Locate the cell with the specified text and output its (X, Y) center coordinate. 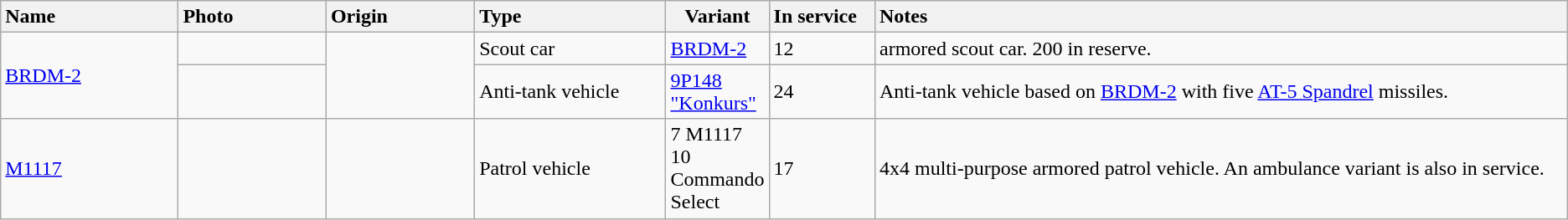
Variant (717, 17)
7 M111710 Commando Select (717, 169)
Anti-tank vehicle based on BRDM-2 with five AT-5 Spandrel missiles. (1221, 92)
12 (822, 49)
Origin (400, 17)
M1117 (90, 169)
Anti-tank vehicle (570, 92)
Photo (252, 17)
4x4 multi-purpose armored patrol vehicle. An ambulance variant is also in service. (1221, 169)
Type (570, 17)
9P148 "Konkurs" (717, 92)
armored scout car. 200 in reserve. (1221, 49)
Name (90, 17)
Notes (1221, 17)
24 (822, 92)
Patrol vehicle (570, 169)
Scout car (570, 49)
In service (822, 17)
17 (822, 169)
